Extract the (X, Y) coordinate from the center of the cell holding the provided text.  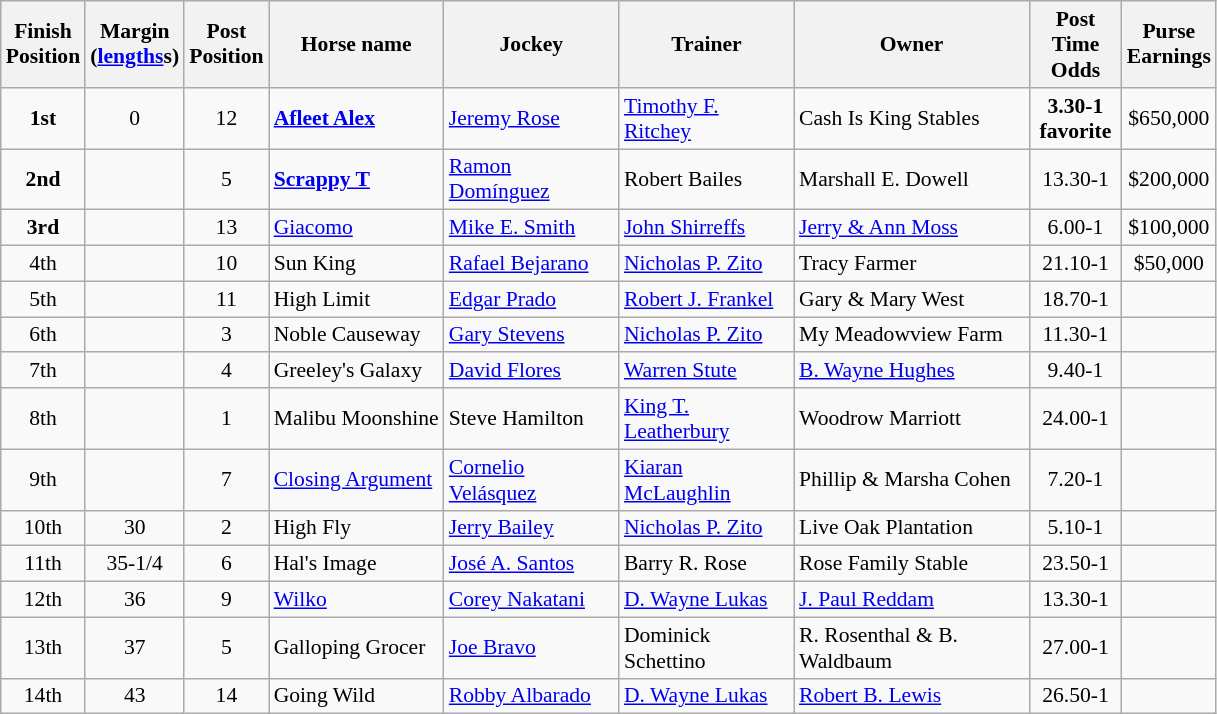
Gary & Mary West (912, 299)
Hal's Image (356, 564)
High Fly (356, 528)
43 (134, 696)
3.30-1 favorite (1076, 118)
Barry R. Rose (706, 564)
7.20-1 (1076, 480)
14 (226, 696)
$100,000 (1169, 228)
11 (226, 299)
12 (226, 118)
0 (134, 118)
14th (43, 696)
José A. Santos (532, 564)
Dominick Schettino (706, 648)
Sun King (356, 264)
27.00-1 (1076, 648)
Edgar Prado (532, 299)
Live Oak Plantation (912, 528)
High Limit (356, 299)
Marshall E. Dowell (912, 180)
5.10-1 (1076, 528)
Post Position (226, 44)
35-1/4 (134, 564)
10 (226, 264)
Trainer (706, 44)
1 (226, 418)
Robert Bailes (706, 180)
2nd (43, 180)
Cash Is King Stables (912, 118)
6.00-1 (1076, 228)
3rd (43, 228)
Robby Albarado (532, 696)
Jerry Bailey (532, 528)
Timothy F. Ritchey (706, 118)
1st (43, 118)
9 (226, 600)
$650,000 (1169, 118)
J. Paul Reddam (912, 600)
Steve Hamilton (532, 418)
4th (43, 264)
Going Wild (356, 696)
6th (43, 335)
7 (226, 480)
R. Rosenthal & B. Waldbaum (912, 648)
13 (226, 228)
6 (226, 564)
Jockey (532, 44)
26.50-1 (1076, 696)
$200,000 (1169, 180)
9.40-1 (1076, 371)
30 (134, 528)
Gary Stevens (532, 335)
11.30-1 (1076, 335)
Post Time Odds (1076, 44)
2 (226, 528)
5th (43, 299)
18.70-1 (1076, 299)
4 (226, 371)
Giacomo (356, 228)
Cornelio Velásquez (532, 480)
13th (43, 648)
Woodrow Marriott (912, 418)
Wilko (356, 600)
24.00-1 (1076, 418)
Finish Position (43, 44)
King T. Leatherbury (706, 418)
11th (43, 564)
Purse Earnings (1169, 44)
My Meadowview Farm (912, 335)
Closing Argument (356, 480)
Corey Nakatani (532, 600)
Noble Causeway (356, 335)
Horse name (356, 44)
10th (43, 528)
Robert J. Frankel (706, 299)
Scrappy T (356, 180)
Rafael Bejarano (532, 264)
37 (134, 648)
36 (134, 600)
Jerry & Ann Moss (912, 228)
Greeley's Galaxy (356, 371)
Malibu Moonshine (356, 418)
Phillip & Marsha Cohen (912, 480)
Kiaran McLaughlin (706, 480)
Tracy Farmer (912, 264)
7th (43, 371)
9th (43, 480)
B. Wayne Hughes (912, 371)
Robert B. Lewis (912, 696)
21.10-1 (1076, 264)
Jeremy Rose (532, 118)
23.50-1 (1076, 564)
Rose Family Stable (912, 564)
$50,000 (1169, 264)
Ramon Domínguez (532, 180)
Warren Stute (706, 371)
John Shirreffs (706, 228)
Owner (912, 44)
Afleet Alex (356, 118)
8th (43, 418)
David Flores (532, 371)
3 (226, 335)
Margin (lengthss) (134, 44)
12th (43, 600)
Joe Bravo (532, 648)
Galloping Grocer (356, 648)
Mike E. Smith (532, 228)
